Locate the cell with the specified text and output its (X, Y) center coordinate. 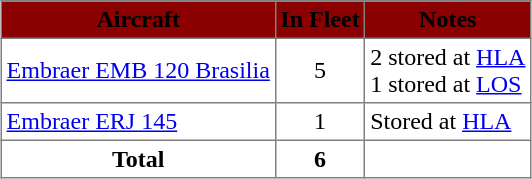
1 (320, 122)
Aircraft (138, 20)
Embraer EMB 120 Brasilia (138, 70)
Stored at HLA (448, 122)
In Fleet (320, 20)
5 (320, 70)
6 (320, 159)
Embraer ERJ 145 (138, 122)
2 stored at HLA1 stored at LOS (448, 70)
Total (138, 159)
Notes (448, 20)
